Pinpoint the cell where the given text exists, returning its (X, Y) midpoint coordinate. 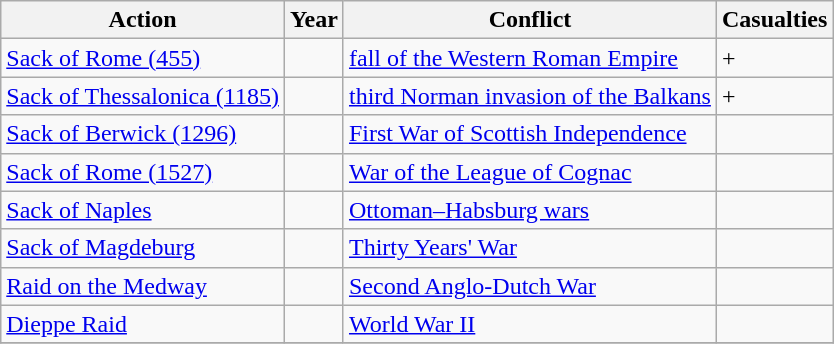
Casualties (774, 20)
Dieppe Raid (143, 324)
Sack of Thessalonica (1185) (143, 96)
Thirty Years' War (530, 248)
fall of the Western Roman Empire (530, 58)
Sack of Magdeburg (143, 248)
Sack of Berwick (1296) (143, 134)
World War II (530, 324)
Year (314, 20)
Second Anglo-Dutch War (530, 286)
War of the League of Cognac (530, 172)
Raid on the Medway (143, 286)
Conflict (530, 20)
Sack of Naples (143, 210)
First War of Scottish Independence (530, 134)
Sack of Rome (1527) (143, 172)
Action (143, 20)
Ottoman–Habsburg wars (530, 210)
third Norman invasion of the Balkans (530, 96)
Sack of Rome (455) (143, 58)
